Determine the [x, y] coordinate at the center of the cell enclosing the given text.  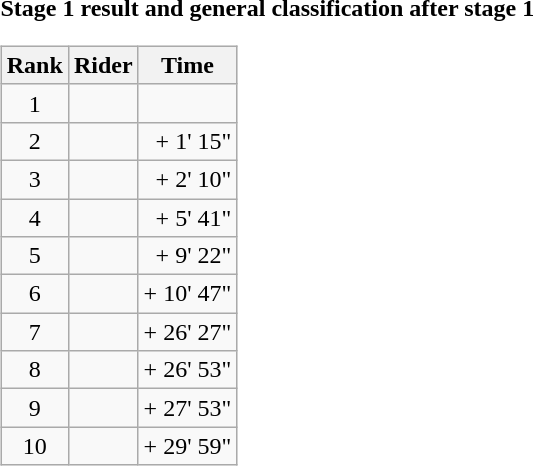
8 [34, 370]
+ 2' 10" [188, 179]
+ 26' 27" [188, 332]
+ 5' 41" [188, 217]
6 [34, 294]
+ 1' 15" [188, 141]
4 [34, 217]
3 [34, 179]
+ 10' 47" [188, 294]
Rank [34, 65]
+ 26' 53" [188, 370]
10 [34, 446]
1 [34, 103]
+ 9' 22" [188, 256]
9 [34, 408]
2 [34, 141]
Rider [103, 65]
+ 27' 53" [188, 408]
+ 29' 59" [188, 446]
5 [34, 256]
7 [34, 332]
Time [188, 65]
